Extract the [x, y] coordinate from the center of the cell holding the provided text.  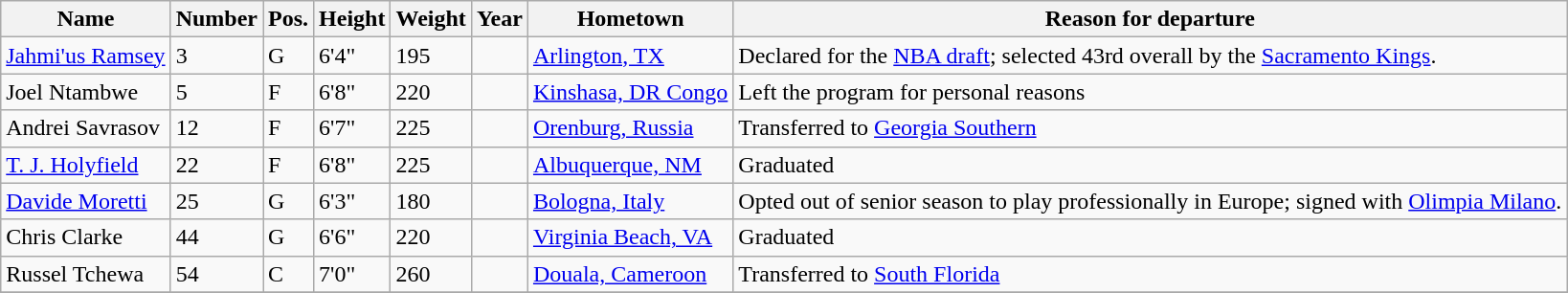
6'4" [352, 56]
Andrei Savrasov [86, 128]
Bologna, Italy [630, 201]
Orenburg, Russia [630, 128]
T. J. Holyfield [86, 165]
Hometown [630, 19]
Pos. [289, 19]
6'7" [352, 128]
Left the program for personal reasons [1151, 92]
260 [431, 274]
Arlington, TX [630, 56]
Year [500, 19]
Joel Ntambwe [86, 92]
Virginia Beach, VA [630, 237]
22 [216, 165]
Chris Clarke [86, 237]
44 [216, 237]
Declared for the NBA draft; selected 43rd overall by the Sacramento Kings. [1151, 56]
25 [216, 201]
Kinshasa, DR Congo [630, 92]
Name [86, 19]
Russel Tchewa [86, 274]
Jahmi'us Ramsey [86, 56]
C [289, 274]
Reason for departure [1151, 19]
Transferred to South Florida [1151, 274]
Davide Moretti [86, 201]
7'0" [352, 274]
Weight [431, 19]
6'3" [352, 201]
Douala, Cameroon [630, 274]
54 [216, 274]
5 [216, 92]
12 [216, 128]
Albuquerque, NM [630, 165]
6'6" [352, 237]
180 [431, 201]
195 [431, 56]
3 [216, 56]
Number [216, 19]
Opted out of senior season to play professionally in Europe; signed with Olimpia Milano. [1151, 201]
Transferred to Georgia Southern [1151, 128]
Height [352, 19]
